Extract the [x, y] coordinate from the center of the cell holding the provided text.  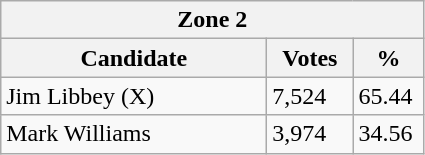
7,524 [310, 96]
Mark Williams [134, 134]
Jim Libbey (X) [134, 96]
34.56 [388, 134]
% [388, 58]
65.44 [388, 96]
Votes [310, 58]
3,974 [310, 134]
Zone 2 [212, 20]
Candidate [134, 58]
